Locate the cell with the specified text and output its (X, Y) center coordinate. 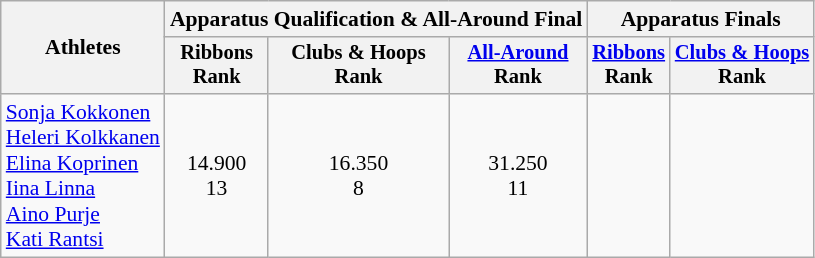
Athletes (83, 48)
Apparatus Finals (700, 19)
Apparatus Qualification & All-Around Final (376, 19)
31.25011 (518, 176)
Sonja KokkonenHeleri KolkkanenElina KoprinenIina LinnaAino PurjeKati Rantsi (83, 176)
All-AroundRank (518, 66)
16.3508 (358, 176)
14.90013 (216, 176)
